Determine the (X, Y) coordinate at the center of the cell enclosing the given text.  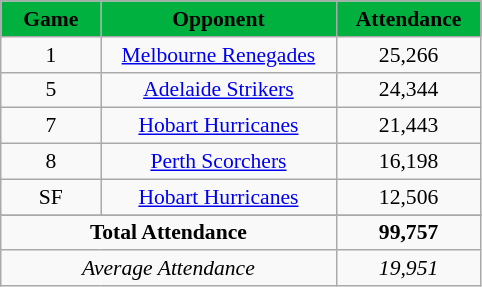
Attendance (408, 19)
21,443 (408, 126)
Perth Scorchers (218, 162)
5 (51, 90)
Adelaide Strikers (218, 90)
Opponent (218, 19)
12,506 (408, 197)
99,757 (408, 233)
Average Attendance (168, 269)
7 (51, 126)
16,198 (408, 162)
19,951 (408, 269)
Game (51, 19)
8 (51, 162)
1 (51, 55)
Melbourne Renegades (218, 55)
SF (51, 197)
Total Attendance (168, 233)
24,344 (408, 90)
25,266 (408, 55)
